Detect which cell encompasses the target text, then output its (x, y) center coordinate. 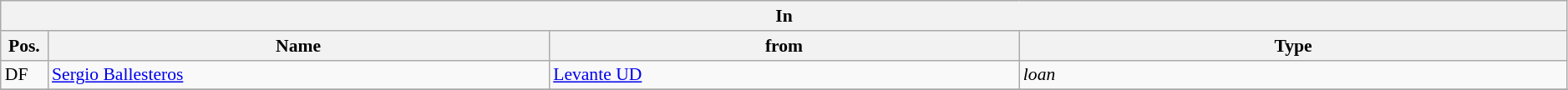
Sergio Ballesteros (298, 75)
DF (24, 75)
Type (1293, 46)
from (784, 46)
Pos. (24, 46)
In (784, 16)
Name (298, 46)
Levante UD (784, 75)
loan (1293, 75)
